Pinpoint the cell where the given text exists, returning its (x, y) midpoint coordinate. 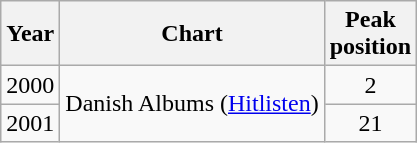
2001 (30, 123)
Chart (192, 34)
Peakposition (370, 34)
2 (370, 85)
21 (370, 123)
2000 (30, 85)
Danish Albums (Hitlisten) (192, 104)
Year (30, 34)
